Return (X, Y) of the center of cell containing provided text 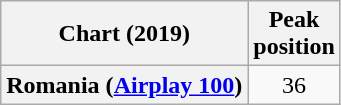
Romania (Airplay 100) (124, 85)
Chart (2019) (124, 34)
Peakposition (294, 34)
36 (294, 85)
